Identify which cell holds the provided text, then report its (x, y) central coordinate. 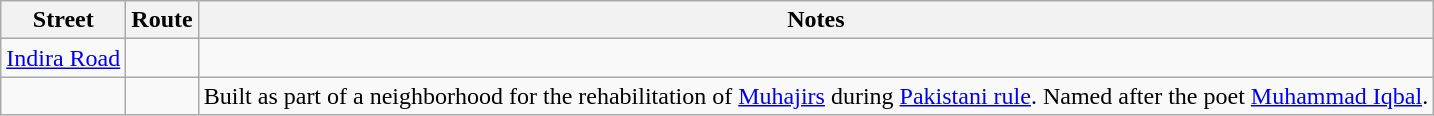
Route (162, 20)
Built as part of a neighborhood for the rehabilitation of Muhajirs during Pakistani rule. Named after the poet Muhammad Iqbal. (816, 96)
Street (64, 20)
Indira Road (64, 58)
Notes (816, 20)
